Determine the [x, y] coordinate at the center of the cell enclosing the given text.  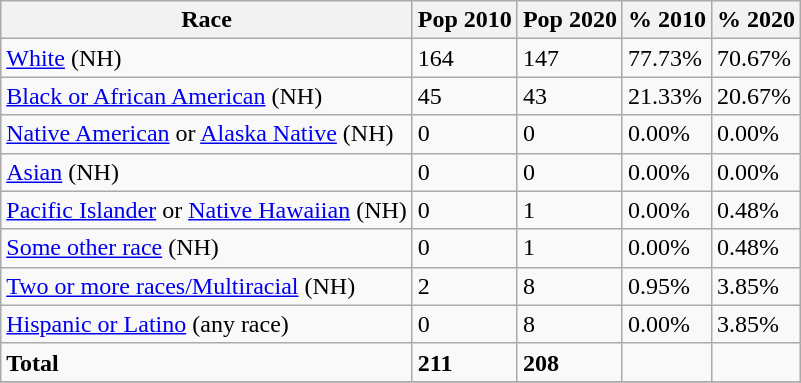
164 [464, 58]
2 [464, 286]
77.73% [666, 58]
% 2020 [756, 20]
Asian (NH) [207, 172]
70.67% [756, 58]
Native American or Alaska Native (NH) [207, 134]
Total [207, 362]
Pop 2020 [570, 20]
Pacific Islander or Native Hawaiian (NH) [207, 210]
Black or African American (NH) [207, 96]
Two or more races/Multiracial (NH) [207, 286]
% 2010 [666, 20]
211 [464, 362]
0.95% [666, 286]
Pop 2010 [464, 20]
45 [464, 96]
20.67% [756, 96]
White (NH) [207, 58]
147 [570, 58]
43 [570, 96]
21.33% [666, 96]
Some other race (NH) [207, 248]
Race [207, 20]
Hispanic or Latino (any race) [207, 324]
208 [570, 362]
